Return the (x, y) coordinate for the center point of the cell that contains the specified text.  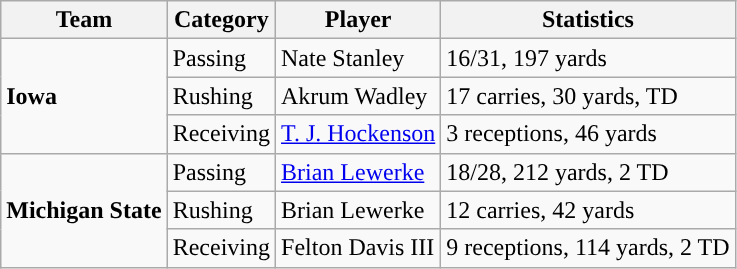
12 carries, 42 yards (588, 210)
Player (358, 20)
Iowa (84, 96)
Team (84, 20)
9 receptions, 114 yards, 2 TD (588, 248)
17 carries, 30 yards, TD (588, 96)
Nate Stanley (358, 58)
T. J. Hockenson (358, 134)
Statistics (588, 20)
Akrum Wadley (358, 96)
16/31, 197 yards (588, 58)
3 receptions, 46 yards (588, 134)
Michigan State (84, 210)
Category (221, 20)
Felton Davis III (358, 248)
18/28, 212 yards, 2 TD (588, 172)
